For the text-containing cell, return its midpoint in (X, Y) coordinate format. 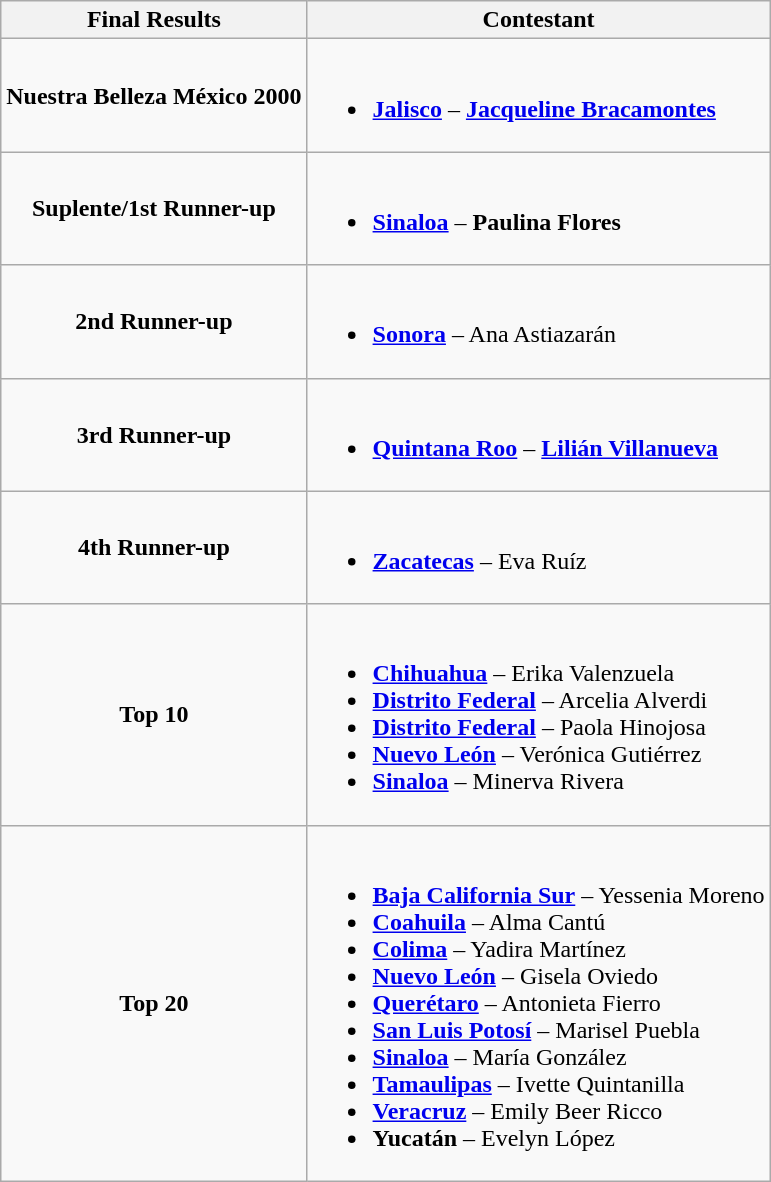
4th Runner-up (154, 548)
Zacatecas – Eva Ruíz (538, 548)
Top 10 (154, 714)
Nuestra Belleza México 2000 (154, 96)
2nd Runner-up (154, 322)
Jalisco – Jacqueline Bracamontes (538, 96)
Quintana Roo – Lilián Villanueva (538, 434)
Sonora – Ana Astiazarán (538, 322)
Top 20 (154, 1003)
Sinaloa – Paulina Flores (538, 208)
Final Results (154, 20)
Contestant (538, 20)
Suplente/1st Runner-up (154, 208)
3rd Runner-up (154, 434)
